Search for the cell housing the specified text and yield its [X, Y] center coordinate. 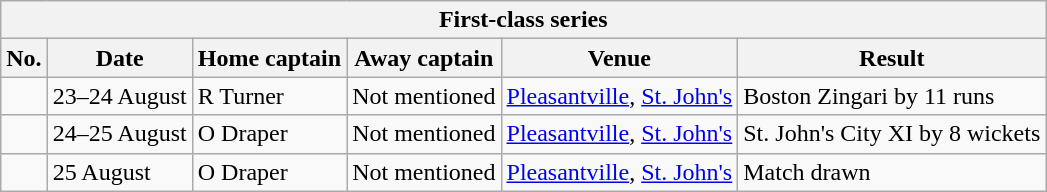
Match drawn [892, 172]
No. [24, 58]
Home captain [269, 58]
Boston Zingari by 11 runs [892, 96]
Result [892, 58]
Date [120, 58]
Away captain [424, 58]
St. John's City XI by 8 wickets [892, 134]
Venue [620, 58]
24–25 August [120, 134]
25 August [120, 172]
23–24 August [120, 96]
First-class series [524, 20]
R Turner [269, 96]
